Find where the given text appears and provide that cell's center as [x, y] coordinate. 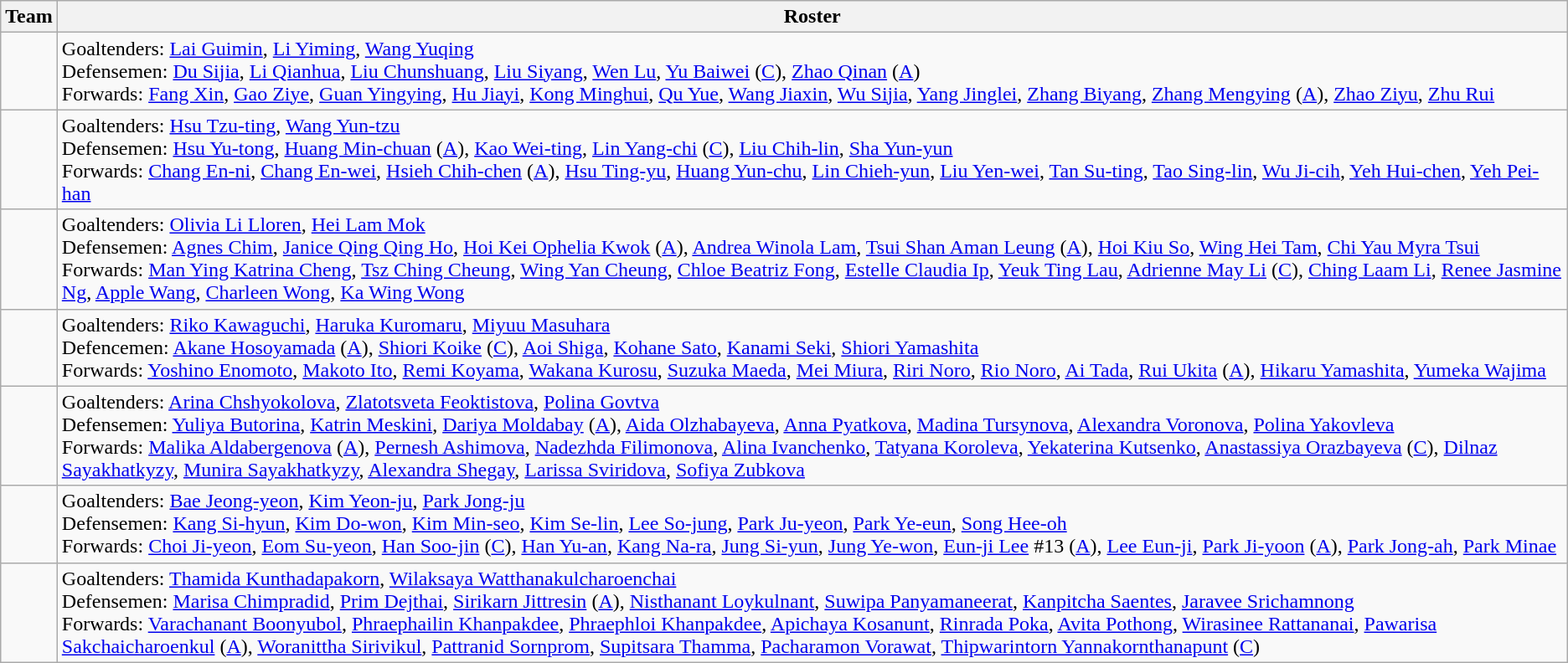
Roster [812, 17]
Team [29, 17]
